Return the [X, Y] coordinate for the center point of the cell that contains the specified text.  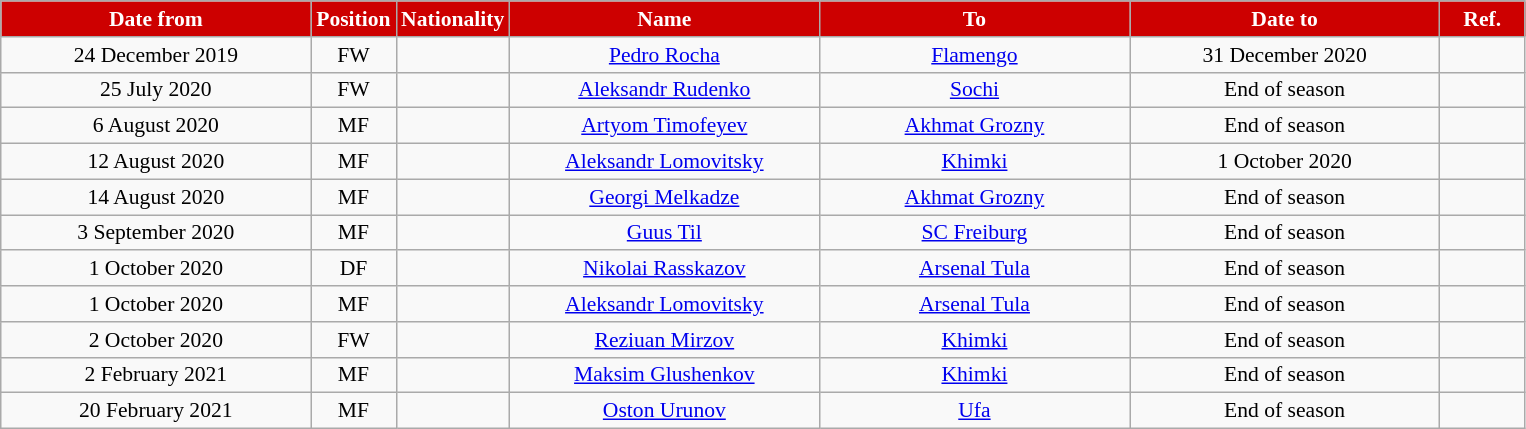
Name [664, 19]
Guus Til [664, 233]
Date from [156, 19]
Date to [1285, 19]
Pedro Rocha [664, 55]
Aleksandr Rudenko [664, 90]
Ufa [974, 411]
25 July 2020 [156, 90]
Position [354, 19]
3 September 2020 [156, 233]
DF [354, 269]
Oston Urunov [664, 411]
31 December 2020 [1285, 55]
Georgi Melkadze [664, 197]
6 August 2020 [156, 126]
Nationality [452, 19]
To [974, 19]
Reziuan Mirzov [664, 340]
12 August 2020 [156, 162]
Sochi [974, 90]
20 February 2021 [156, 411]
14 August 2020 [156, 197]
Flamengo [974, 55]
SC Freiburg [974, 233]
2 October 2020 [156, 340]
24 December 2019 [156, 55]
Nikolai Rasskazov [664, 269]
Artyom Timofeyev [664, 126]
Ref. [1482, 19]
Maksim Glushenkov [664, 375]
2 February 2021 [156, 375]
